Return [x, y] of the center of cell containing provided text 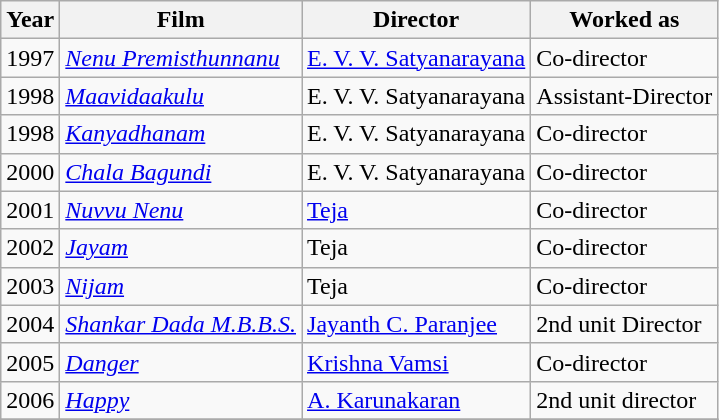
2002 [30, 248]
2000 [30, 172]
2001 [30, 210]
Happy [181, 400]
Shankar Dada M.B.B.S. [181, 324]
Nuvvu Nenu [181, 210]
Assistant-Director [624, 96]
2004 [30, 324]
A. Karunakaran [416, 400]
2nd unit Director [624, 324]
2nd unit director [624, 400]
Director [416, 20]
Nijam [181, 286]
Krishna Vamsi [416, 362]
Maavidaakulu [181, 96]
Film [181, 20]
Worked as [624, 20]
Nenu Premisthunnanu [181, 58]
Jayam [181, 248]
Chala Bagundi [181, 172]
Kanyadhanam [181, 134]
2006 [30, 400]
Jayanth C. Paranjee [416, 324]
Danger [181, 362]
Year [30, 20]
2005 [30, 362]
2003 [30, 286]
1997 [30, 58]
